Provide the (X, Y) coordinate of the cell's center where the given text is located.  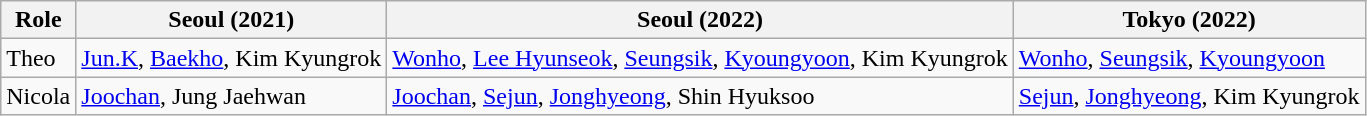
Nicola (38, 96)
Wonho, Lee Hyunseok, Seungsik, Kyoungyoon, Kim Kyungrok (700, 58)
Seoul (2022) (700, 20)
Tokyo (2022) (1189, 20)
Joochan, Sejun, Jonghyeong, Shin Hyuksoo (700, 96)
Jun.K, Baekho, Kim Kyungrok (232, 58)
Role (38, 20)
Seoul (2021) (232, 20)
Wonho, Seungsik, Kyoungyoon (1189, 58)
Joochan, Jung Jaehwan (232, 96)
Theo (38, 58)
Sejun, Jonghyeong, Kim Kyungrok (1189, 96)
